Return the (x, y) coordinate for the center point of the cell that contains the specified text.  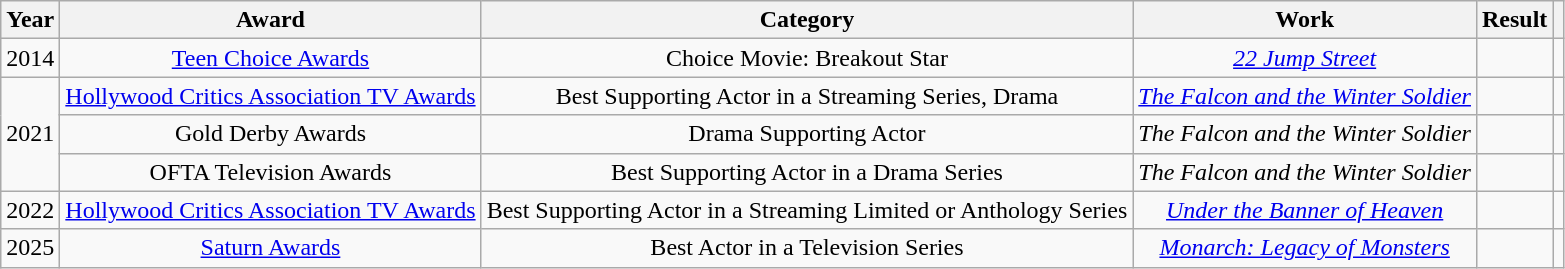
Best Actor in a Television Series (807, 248)
Work (1305, 20)
Monarch: Legacy of Monsters (1305, 248)
Best Supporting Actor in a Streaming Limited or Anthology Series (807, 210)
Year (30, 20)
Result (1514, 20)
22 Jump Street (1305, 58)
2022 (30, 210)
2025 (30, 248)
2021 (30, 134)
Under the Banner of Heaven (1305, 210)
Gold Derby Awards (270, 134)
Drama Supporting Actor (807, 134)
Best Supporting Actor in a Streaming Series, Drama (807, 96)
Award (270, 20)
Choice Movie: Breakout Star (807, 58)
Category (807, 20)
OFTA Television Awards (270, 172)
2014 (30, 58)
Teen Choice Awards (270, 58)
Saturn Awards (270, 248)
Best Supporting Actor in a Drama Series (807, 172)
